Scan for the cell matching the given text and deliver its (X, Y) coordinate at center. 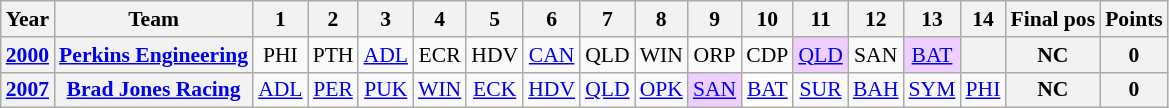
Brad Jones Racing (154, 90)
Team (154, 19)
PUK (385, 90)
9 (714, 19)
7 (607, 19)
ECK (494, 90)
10 (767, 19)
2007 (28, 90)
ECR (440, 55)
BAH (876, 90)
6 (552, 19)
2 (334, 19)
5 (494, 19)
4 (440, 19)
1 (280, 19)
2000 (28, 55)
Points (1134, 19)
CAN (552, 55)
CDP (767, 55)
8 (662, 19)
Final pos (1052, 19)
SYM (932, 90)
12 (876, 19)
14 (982, 19)
PTH (334, 55)
13 (932, 19)
SUR (820, 90)
Perkins Engineering (154, 55)
PER (334, 90)
11 (820, 19)
OPK (662, 90)
ORP (714, 55)
3 (385, 19)
Year (28, 19)
